Identify which cell holds the provided text, then report its (x, y) central coordinate. 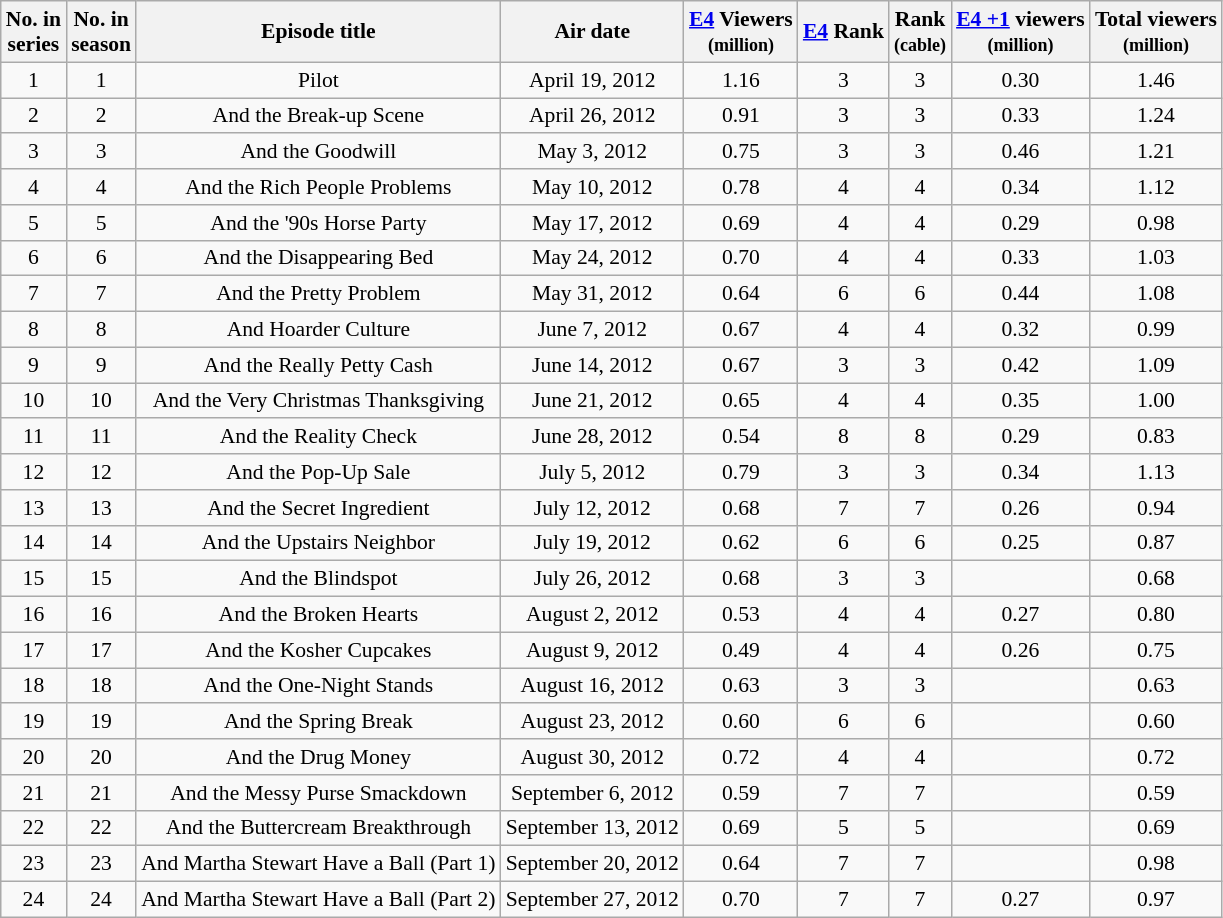
And the Reality Check (318, 437)
August 30, 2012 (592, 757)
September 20, 2012 (592, 864)
Pilot (318, 80)
1.16 (741, 80)
And the Very Christmas Thanksgiving (318, 401)
Air date (592, 32)
June 21, 2012 (592, 401)
May 3, 2012 (592, 152)
E4 Viewers(million) (741, 32)
0.62 (741, 543)
1.46 (1156, 80)
June 7, 2012 (592, 330)
July 5, 2012 (592, 472)
1.00 (1156, 401)
And the Broken Hearts (318, 615)
1.13 (1156, 472)
And the Pop-Up Sale (318, 472)
And the Messy Purse Smackdown (318, 793)
0.53 (741, 615)
May 10, 2012 (592, 187)
No. inseason (101, 32)
April 19, 2012 (592, 80)
0.44 (1020, 294)
And Hoarder Culture (318, 330)
And the One-Night Stands (318, 686)
And the Secret Ingredient (318, 508)
0.87 (1156, 543)
0.83 (1156, 437)
No. inseries (34, 32)
1.24 (1156, 116)
0.46 (1020, 152)
June 28, 2012 (592, 437)
1.09 (1156, 365)
1.21 (1156, 152)
1.08 (1156, 294)
1.12 (1156, 187)
0.65 (741, 401)
And the '90s Horse Party (318, 223)
August 9, 2012 (592, 650)
0.30 (1020, 80)
0.25 (1020, 543)
And the Blindspot (318, 579)
E4 +1 viewers(million) (1020, 32)
And the Upstairs Neighbor (318, 543)
E4 Rank (844, 32)
May 24, 2012 (592, 258)
And the Drug Money (318, 757)
0.97 (1156, 900)
August 23, 2012 (592, 722)
And Martha Stewart Have a Ball (Part 2) (318, 900)
And the Rich People Problems (318, 187)
0.49 (741, 650)
0.32 (1020, 330)
And Martha Stewart Have a Ball (Part 1) (318, 864)
September 6, 2012 (592, 793)
And the Buttercream Breakthrough (318, 828)
And the Pretty Problem (318, 294)
July 19, 2012 (592, 543)
And the Disappearing Bed (318, 258)
0.80 (1156, 615)
And the Kosher Cupcakes (318, 650)
0.54 (741, 437)
June 14, 2012 (592, 365)
0.42 (1020, 365)
And the Goodwill (318, 152)
0.94 (1156, 508)
Rank(cable) (920, 32)
July 26, 2012 (592, 579)
0.35 (1020, 401)
And the Really Petty Cash (318, 365)
0.91 (741, 116)
0.79 (741, 472)
July 12, 2012 (592, 508)
0.78 (741, 187)
1.03 (1156, 258)
And the Break-up Scene (318, 116)
And the Spring Break (318, 722)
May 31, 2012 (592, 294)
May 17, 2012 (592, 223)
April 26, 2012 (592, 116)
September 27, 2012 (592, 900)
Episode title (318, 32)
September 13, 2012 (592, 828)
Total viewers(million) (1156, 32)
August 16, 2012 (592, 686)
August 2, 2012 (592, 615)
0.99 (1156, 330)
